Return [x, y] of the center of cell containing provided text 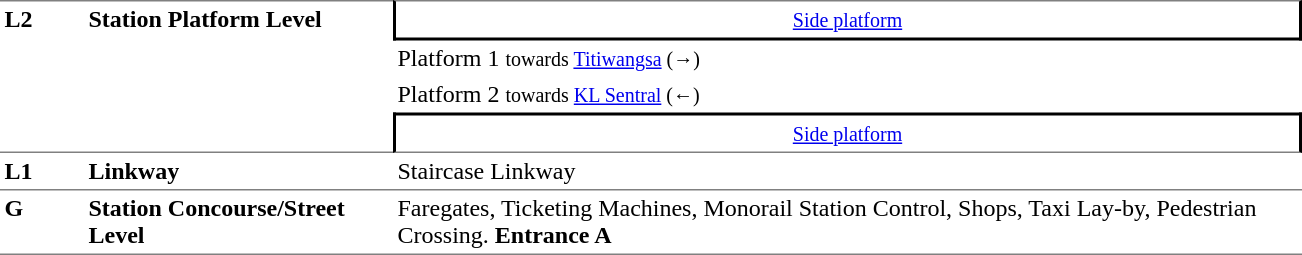
Linkway [238, 172]
L2 [42, 76]
Platform 1 towards Titiwangsa (→) [848, 58]
L1 [42, 172]
Station Platform Level [238, 76]
Station Concourse/Street Level [238, 222]
Staircase Linkway [848, 172]
Platform 2 towards KL Sentral (←) [848, 94]
G [42, 222]
Faregates, Ticketing Machines, Monorail Station Control, Shops, Taxi Lay-by, Pedestrian Crossing. Entrance A [848, 222]
